Return the [x, y] coordinate for the center point of the cell that contains the specified text.  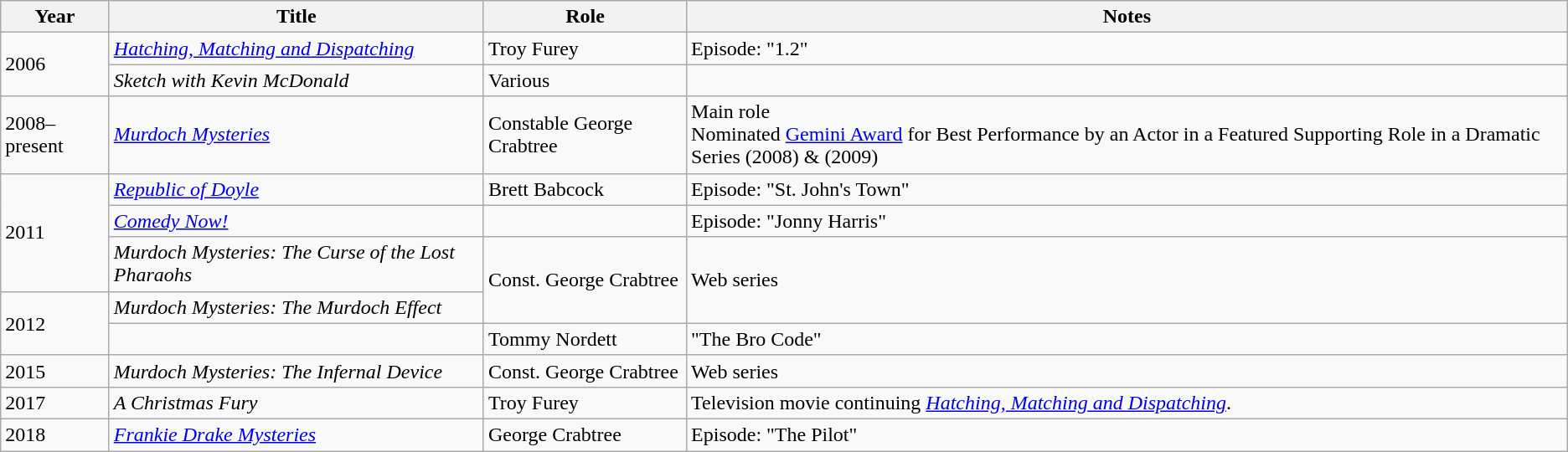
Television movie continuing Hatching, Matching and Dispatching. [1127, 403]
Murdoch Mysteries: The Murdoch Effect [297, 307]
George Crabtree [585, 434]
"The Bro Code" [1127, 339]
Episode: "1.2" [1127, 49]
Notes [1127, 17]
Sketch with Kevin McDonald [297, 80]
Main roleNominated Gemini Award for Best Performance by an Actor in a Featured Supporting Role in a Dramatic Series (2008) & (2009) [1127, 135]
Murdoch Mysteries: The Curse of the Lost Pharaohs [297, 265]
2011 [55, 233]
Role [585, 17]
A Christmas Fury [297, 403]
Murdoch Mysteries: The Infernal Device [297, 371]
Various [585, 80]
Tommy Nordett [585, 339]
Brett Babcock [585, 189]
2012 [55, 323]
Hatching, Matching and Dispatching [297, 49]
Episode: "Jonny Harris" [1127, 221]
Constable George Crabtree [585, 135]
Episode: "St. John's Town" [1127, 189]
Year [55, 17]
2018 [55, 434]
2017 [55, 403]
Murdoch Mysteries [297, 135]
Frankie Drake Mysteries [297, 434]
2008–present [55, 135]
Episode: "The Pilot" [1127, 434]
Republic of Doyle [297, 189]
2015 [55, 371]
Title [297, 17]
2006 [55, 64]
Comedy Now! [297, 221]
